Capture the cell that displays the provided text and extract its [x, y] central coordinate. 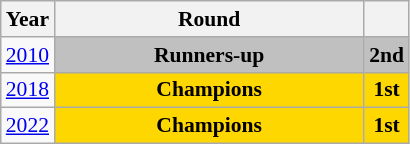
2nd [386, 55]
2018 [28, 90]
2010 [28, 55]
Runners-up [209, 55]
Round [209, 19]
Year [28, 19]
2022 [28, 126]
